From the cell containing the given text, extract its center point as [X, Y] coordinate. 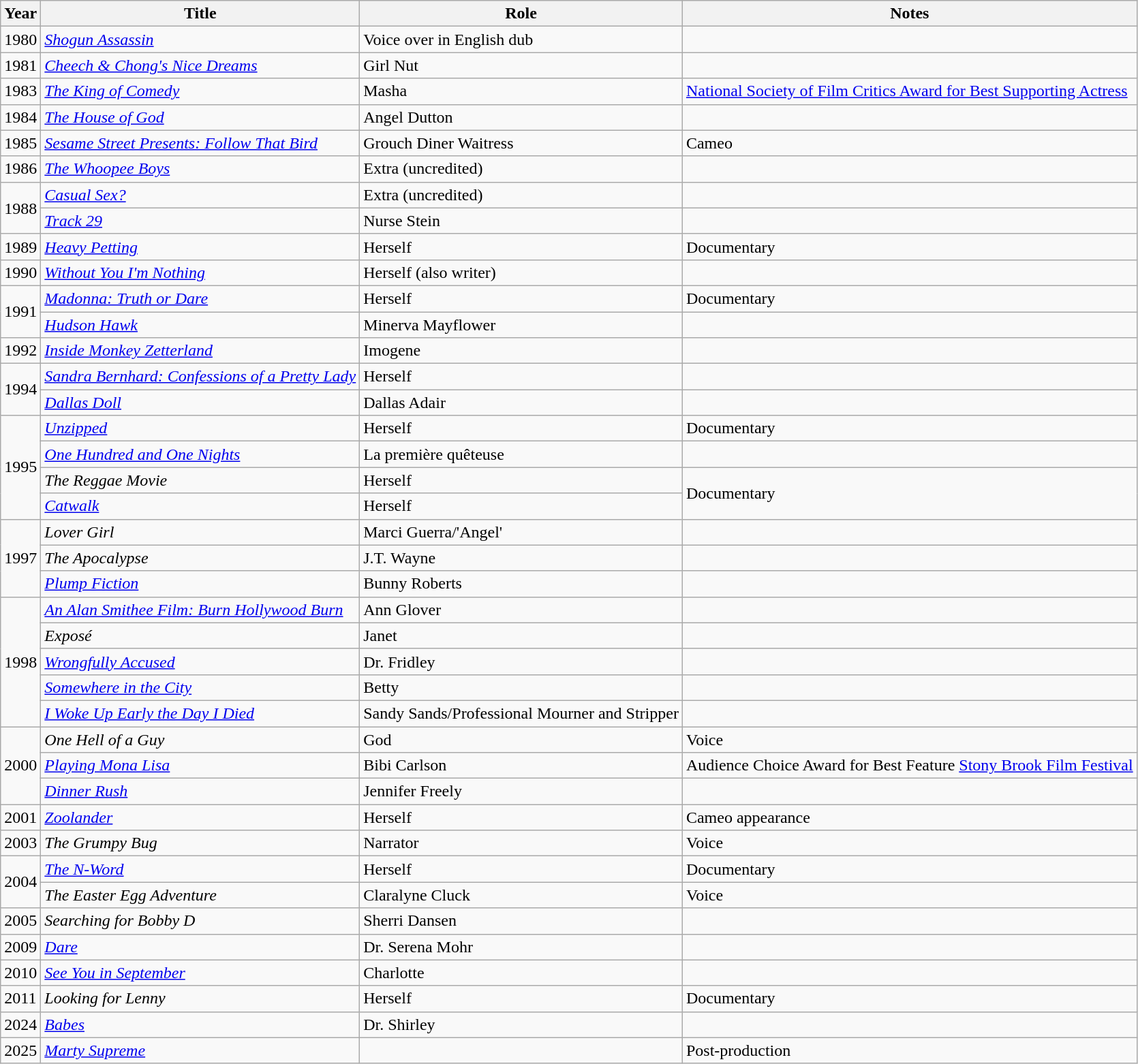
Voice over in English dub [521, 40]
Claralyne Cluck [521, 895]
Ann Glover [521, 610]
2011 [20, 999]
Hudson Hawk [200, 325]
Cheech & Chong's Nice Dreams [200, 65]
Unzipped [200, 428]
Sandy Sands/Professional Mourner and Stripper [521, 713]
Cameo [909, 143]
Dinner Rush [200, 792]
Wrongfully Accused [200, 661]
See You in September [200, 973]
Dare [200, 947]
Dallas Adair [521, 403]
1997 [20, 558]
Somewhere in the City [200, 687]
1984 [20, 117]
Janet [521, 636]
Marci Guerra/'Angel' [521, 532]
Zoolander [200, 817]
Post-production [909, 1050]
The Reggae Movie [200, 480]
2003 [20, 843]
Dr. Shirley [521, 1024]
Bunny Roberts [521, 584]
Marty Supreme [200, 1050]
Exposé [200, 636]
Bibi Carlson [521, 766]
1980 [20, 40]
1981 [20, 65]
Minerva Mayflower [521, 325]
1992 [20, 351]
2000 [20, 765]
Sandra Bernhard: Confessions of a Pretty Lady [200, 377]
1998 [20, 661]
Catwalk [200, 506]
Babes [200, 1024]
Girl Nut [521, 65]
Dr. Serena Mohr [521, 947]
Plump Fiction [200, 584]
2005 [20, 921]
J.T. Wayne [521, 558]
The Easter Egg Adventure [200, 895]
2025 [20, 1050]
Casual Sex? [200, 195]
1995 [20, 467]
Shogun Assassin [200, 40]
1989 [20, 247]
Without You I'm Nothing [200, 272]
Looking for Lenny [200, 999]
1990 [20, 272]
Madonna: Truth or Dare [200, 298]
Narrator [521, 843]
2001 [20, 817]
Lover Girl [200, 532]
1986 [20, 169]
1991 [20, 311]
Jennifer Freely [521, 792]
National Society of Film Critics Award for Best Supporting Actress [909, 91]
1985 [20, 143]
1988 [20, 208]
Searching for Bobby D [200, 921]
Masha [521, 91]
Betty [521, 687]
Sherri Dansen [521, 921]
Role [521, 14]
God [521, 739]
Grouch Diner Waitress [521, 143]
Charlotte [521, 973]
Nurse Stein [521, 221]
2010 [20, 973]
Inside Monkey Zetterland [200, 351]
One Hell of a Guy [200, 739]
Track 29 [200, 221]
The Whoopee Boys [200, 169]
The House of God [200, 117]
An Alan Smithee Film: Burn Hollywood Burn [200, 610]
The N-Word [200, 869]
Playing Mona Lisa [200, 766]
La première quêteuse [521, 454]
Year [20, 14]
2004 [20, 882]
Dr. Fridley [521, 661]
Sesame Street Presents: Follow That Bird [200, 143]
1994 [20, 390]
Audience Choice Award for Best Feature Stony Brook Film Festival [909, 766]
2009 [20, 947]
Notes [909, 14]
Dallas Doll [200, 403]
I Woke Up Early the Day I Died [200, 713]
Imogene [521, 351]
The Apocalypse [200, 558]
The King of Comedy [200, 91]
1983 [20, 91]
Angel Dutton [521, 117]
Heavy Petting [200, 247]
One Hundred and One Nights [200, 454]
The Grumpy Bug [200, 843]
Title [200, 14]
Cameo appearance [909, 817]
2024 [20, 1024]
Herself (also writer) [521, 272]
